For the text-containing cell, return its midpoint in [X, Y] coordinate format. 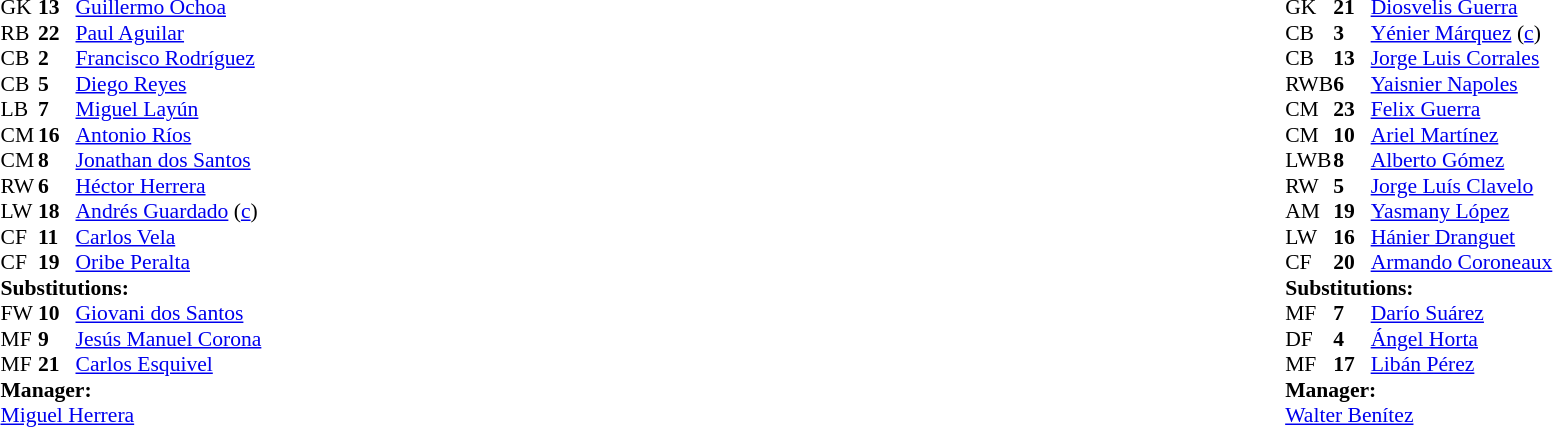
Jesús Manuel Corona [169, 339]
22 [57, 33]
FW [19, 313]
Oribe Peralta [169, 263]
Libán Pérez [1462, 365]
11 [57, 237]
Héctor Herrera [169, 186]
9 [57, 339]
Antonio Ríos [169, 135]
Carlos Esquivel [169, 365]
17 [1352, 365]
4 [1352, 339]
Darío Suárez [1462, 313]
Ariel Martínez [1462, 135]
21 [57, 365]
Yénier Márquez (c) [1462, 33]
20 [1352, 263]
13 [1352, 59]
LB [19, 109]
RWB [1309, 84]
Hánier Dranguet [1462, 237]
LWB [1309, 161]
Yasmany López [1462, 211]
Ángel Horta [1462, 339]
Miguel Layún [169, 109]
Giovani dos Santos [169, 313]
Jorge Luís Clavelo [1462, 186]
Francisco Rodríguez [169, 59]
Jorge Luis Corrales [1462, 59]
RB [19, 33]
Alberto Gómez [1462, 161]
Carlos Vela [169, 237]
18 [57, 211]
Armando Coroneaux [1462, 263]
Yaisnier Napoles [1462, 84]
Paul Aguilar [169, 33]
Felix Guerra [1462, 109]
3 [1352, 33]
23 [1352, 109]
Jonathan dos Santos [169, 161]
Andrés Guardado (c) [169, 211]
AM [1309, 211]
2 [57, 59]
Diego Reyes [169, 84]
DF [1309, 339]
